Provide the (X, Y) coordinate of the cell's center where the given text is located.  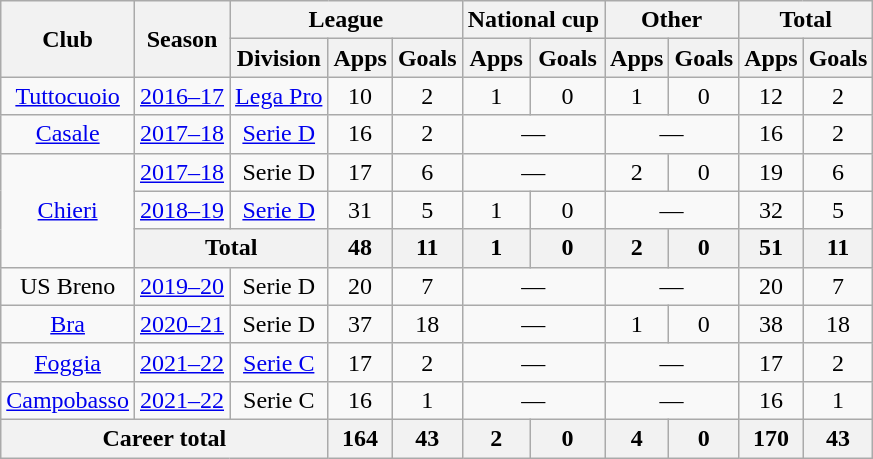
51 (771, 248)
31 (360, 210)
37 (360, 324)
Foggia (68, 362)
Division (279, 58)
Casale (68, 134)
Club (68, 39)
164 (360, 438)
2016–17 (182, 96)
Chieri (68, 210)
2019–20 (182, 286)
Tuttocuoio (68, 96)
10 (360, 96)
38 (771, 324)
48 (360, 248)
2018–19 (182, 210)
US Breno (68, 286)
Other (672, 20)
Lega Pro (279, 96)
12 (771, 96)
19 (771, 172)
32 (771, 210)
Campobasso (68, 400)
National cup (533, 20)
League (346, 20)
Bra (68, 324)
2020–21 (182, 324)
Career total (164, 438)
170 (771, 438)
4 (637, 438)
Season (182, 39)
